Scan for the cell matching the given text and deliver its [x, y] coordinate at center. 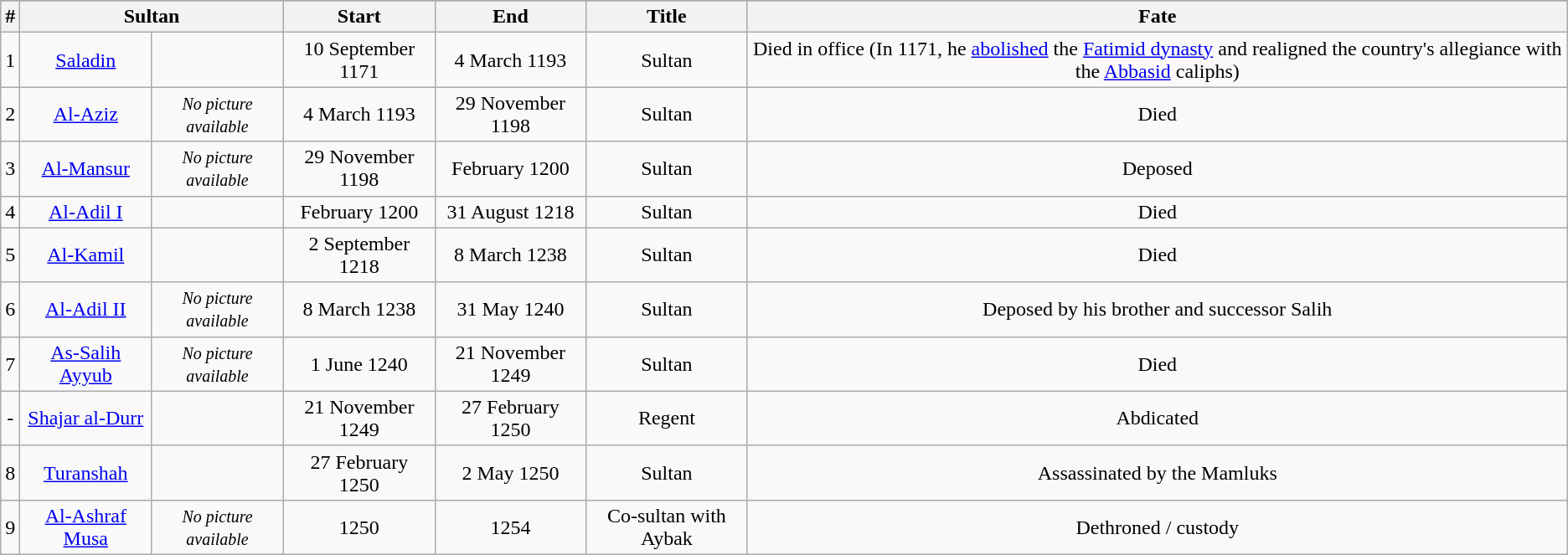
Turanshah [85, 472]
Died in office (In 1171, he abolished the Fatimid dynasty and realigned the country's allegiance with the Abbasid caliphs) [1158, 60]
- [10, 419]
7 [10, 363]
# [10, 17]
3 [10, 169]
Al-Kamil [85, 254]
Deposed [1158, 169]
6 [10, 310]
Start [358, 17]
31 May 1240 [510, 310]
1 [10, 60]
9 [10, 527]
Title [667, 17]
2 May 1250 [510, 472]
8 [10, 472]
2 September 1218 [358, 254]
End [510, 17]
4 [10, 212]
Co-sultan with Aybak [667, 527]
2 [10, 114]
Abdicated [1158, 419]
Assassinated by the Mamluks [1158, 472]
5 [10, 254]
1250 [358, 527]
Deposed by his brother and successor Salih [1158, 310]
Saladin [85, 60]
Al-Mansur [85, 169]
Fate [1158, 17]
Shajar al-Durr [85, 419]
10 September 1171 [358, 60]
Al-Adil I [85, 212]
Regent [667, 419]
31 August 1218 [510, 212]
1 June 1240 [358, 363]
Dethroned / custody [1158, 527]
Al-Adil II [85, 310]
Al-Aziz [85, 114]
As-Salih Ayyub [85, 363]
Al-Ashraf Musa [85, 527]
1254 [510, 527]
